Pinpoint the cell where the given text exists, returning its [X, Y] midpoint coordinate. 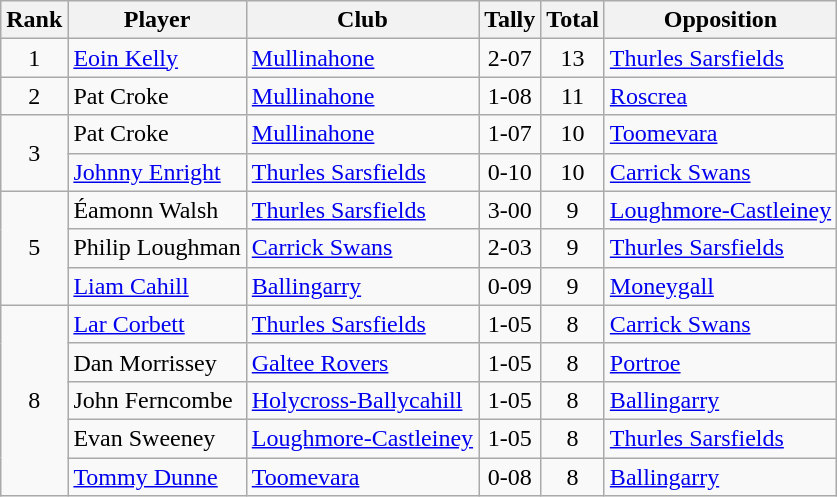
Moneygall [720, 286]
0-10 [510, 172]
Portroe [720, 362]
1 [34, 58]
Johnny Enright [157, 172]
John Ferncombe [157, 400]
Holycross-Ballycahill [362, 400]
Philip Loughman [157, 248]
0-08 [510, 477]
Tally [510, 20]
13 [573, 58]
2-07 [510, 58]
Club [362, 20]
Rank [34, 20]
3-00 [510, 210]
Opposition [720, 20]
11 [573, 96]
Player [157, 20]
Roscrea [720, 96]
Tommy Dunne [157, 477]
Total [573, 20]
2-03 [510, 248]
Éamonn Walsh [157, 210]
Evan Sweeney [157, 438]
5 [34, 248]
1-07 [510, 134]
Dan Morrissey [157, 362]
Lar Corbett [157, 324]
0-09 [510, 286]
1-08 [510, 96]
Liam Cahill [157, 286]
Eoin Kelly [157, 58]
3 [34, 153]
2 [34, 96]
Galtee Rovers [362, 362]
